Output the [x, y] coordinate of the center of the cell containing the given text.  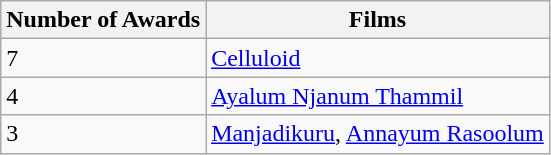
Films [378, 20]
Celluloid [378, 58]
4 [104, 96]
Number of Awards [104, 20]
Ayalum Njanum Thammil [378, 96]
3 [104, 134]
7 [104, 58]
Manjadikuru, Annayum Rasoolum [378, 134]
